Find where the given text appears and provide that cell's center as [x, y] coordinate. 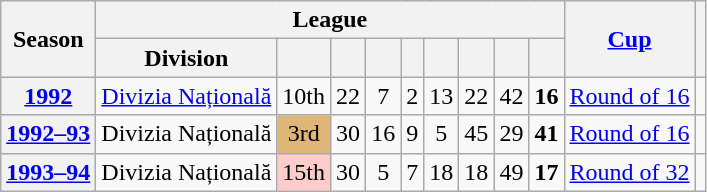
League [330, 20]
42 [512, 96]
1992–93 [48, 134]
41 [546, 134]
29 [512, 134]
10th [304, 96]
9 [412, 134]
Cup [630, 39]
13 [442, 96]
Season [48, 39]
3rd [304, 134]
1992 [48, 96]
17 [546, 172]
2 [412, 96]
45 [476, 134]
15th [304, 172]
49 [512, 172]
Round of 32 [630, 172]
Division [186, 58]
1993–94 [48, 172]
